Return the (X, Y) coordinate for the center point of the cell that contains the specified text.  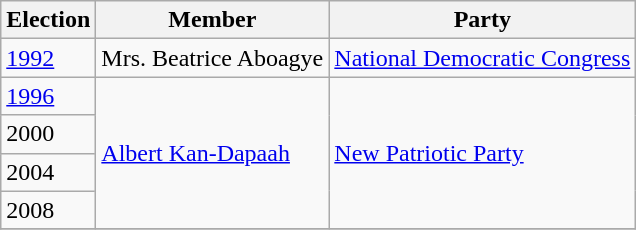
New Patriotic Party (482, 153)
Party (482, 20)
1996 (48, 96)
National Democratic Congress (482, 58)
Member (212, 20)
1992 (48, 58)
2008 (48, 210)
2000 (48, 134)
Election (48, 20)
2004 (48, 172)
Mrs. Beatrice Aboagye (212, 58)
Albert Kan-Dapaah (212, 153)
